Search for the cell housing the specified text and yield its (X, Y) center coordinate. 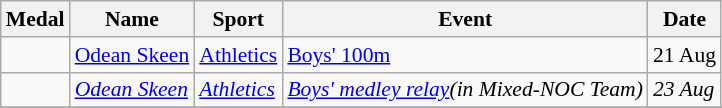
23 Aug (684, 90)
Medal (36, 19)
Event (465, 19)
Name (132, 19)
Boys' medley relay(in Mixed-NOC Team) (465, 90)
Sport (238, 19)
Date (684, 19)
21 Aug (684, 55)
Boys' 100m (465, 55)
